Extract the [X, Y] coordinate from the center of the cell holding the provided text.  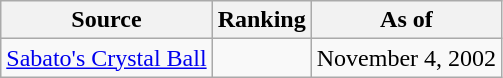
Sabato's Crystal Ball [106, 58]
As of [406, 20]
November 4, 2002 [406, 58]
Source [106, 20]
Ranking [262, 20]
